Output the (X, Y) coordinate of the center of the cell containing the given text.  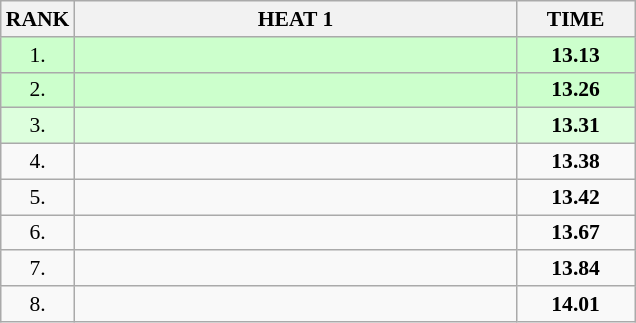
13.13 (576, 55)
13.26 (576, 90)
4. (38, 162)
TIME (576, 19)
7. (38, 269)
RANK (38, 19)
13.84 (576, 269)
13.38 (576, 162)
13.31 (576, 126)
5. (38, 197)
2. (38, 90)
8. (38, 304)
6. (38, 233)
1. (38, 55)
13.67 (576, 233)
14.01 (576, 304)
3. (38, 126)
13.42 (576, 197)
HEAT 1 (295, 19)
